Pinpoint the cell where the given text exists, returning its (X, Y) midpoint coordinate. 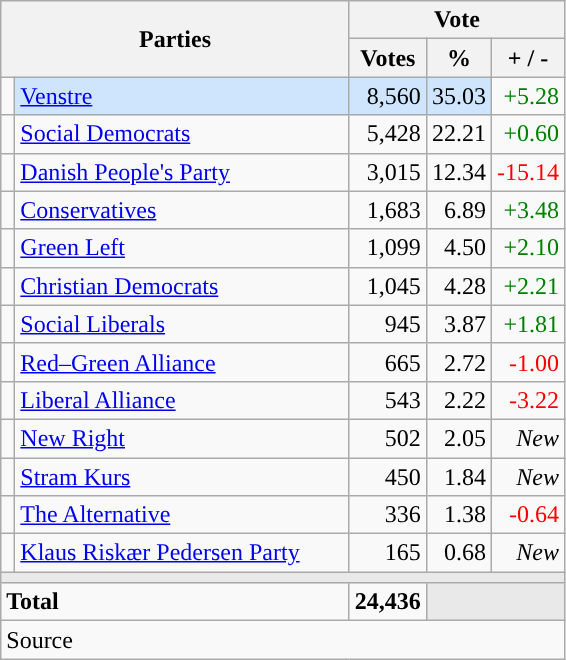
+ / - (528, 58)
Source (283, 640)
Danish People's Party (182, 172)
-3.22 (528, 400)
% (458, 58)
502 (388, 438)
35.03 (458, 96)
Total (176, 602)
2.05 (458, 438)
Parties (176, 39)
22.21 (458, 134)
+2.10 (528, 248)
Red–Green Alliance (182, 362)
The Alternative (182, 515)
Liberal Alliance (182, 400)
1.38 (458, 515)
Conservatives (182, 210)
12.34 (458, 172)
+2.21 (528, 286)
2.22 (458, 400)
2.72 (458, 362)
-1.00 (528, 362)
Vote (456, 20)
Social Democrats (182, 134)
3.87 (458, 324)
24,436 (388, 602)
543 (388, 400)
4.28 (458, 286)
Venstre (182, 96)
Green Left (182, 248)
8,560 (388, 96)
-0.64 (528, 515)
New Right (182, 438)
-15.14 (528, 172)
1,099 (388, 248)
1,683 (388, 210)
165 (388, 553)
665 (388, 362)
Stram Kurs (182, 477)
4.50 (458, 248)
1.84 (458, 477)
+3.48 (528, 210)
+0.60 (528, 134)
+1.81 (528, 324)
5,428 (388, 134)
1,045 (388, 286)
6.89 (458, 210)
3,015 (388, 172)
336 (388, 515)
+5.28 (528, 96)
0.68 (458, 553)
Social Liberals (182, 324)
450 (388, 477)
Klaus Riskær Pedersen Party (182, 553)
Votes (388, 58)
Christian Democrats (182, 286)
945 (388, 324)
